Determine the [x, y] coordinate at the center of the cell enclosing the given text.  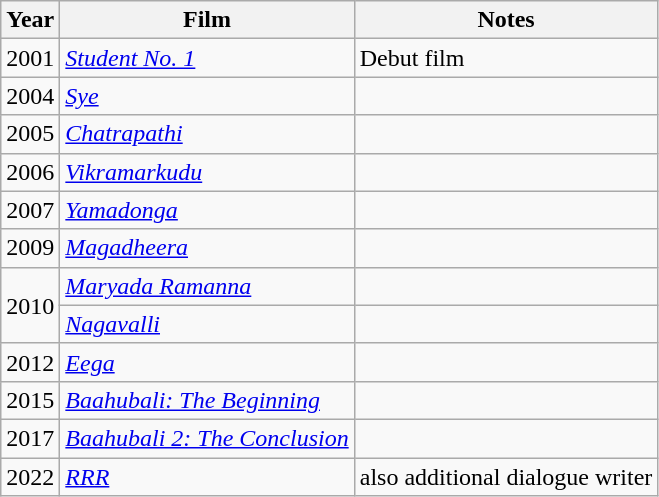
2005 [30, 134]
Magadheera [207, 248]
RRR [207, 477]
Vikramarkudu [207, 172]
2012 [30, 362]
Year [30, 20]
Debut film [506, 58]
Baahubali: The Beginning [207, 400]
2001 [30, 58]
2004 [30, 96]
2017 [30, 438]
2009 [30, 248]
Chatrapathi [207, 134]
Nagavalli [207, 324]
2015 [30, 400]
Film [207, 20]
Sye [207, 96]
Maryada Ramanna [207, 286]
Yamadonga [207, 210]
Eega [207, 362]
2006 [30, 172]
Baahubali 2: The Conclusion [207, 438]
2010 [30, 305]
Student No. 1 [207, 58]
Notes [506, 20]
2022 [30, 477]
also additional dialogue writer [506, 477]
2007 [30, 210]
